Scan for the cell matching the given text and deliver its [X, Y] coordinate at center. 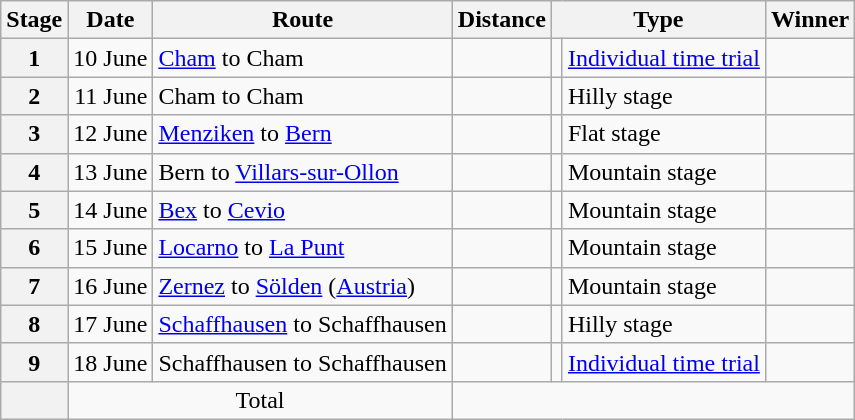
4 [34, 172]
5 [34, 210]
12 June [110, 134]
15 June [110, 248]
Total [260, 400]
6 [34, 248]
8 [34, 324]
Zernez to Sölden (Austria) [302, 286]
11 June [110, 96]
Type [658, 20]
10 June [110, 58]
Stage [34, 20]
Flat stage [664, 134]
Bern to Villars-sur-Ollon [302, 172]
2 [34, 96]
Menziken to Bern [302, 134]
7 [34, 286]
14 June [110, 210]
Bex to Cevio [302, 210]
Locarno to La Punt [302, 248]
16 June [110, 286]
Distance [502, 20]
18 June [110, 362]
Route [302, 20]
1 [34, 58]
9 [34, 362]
Date [110, 20]
13 June [110, 172]
3 [34, 134]
17 June [110, 324]
Winner [810, 20]
